Return the [x, y] coordinate for the center point of the cell that contains the specified text.  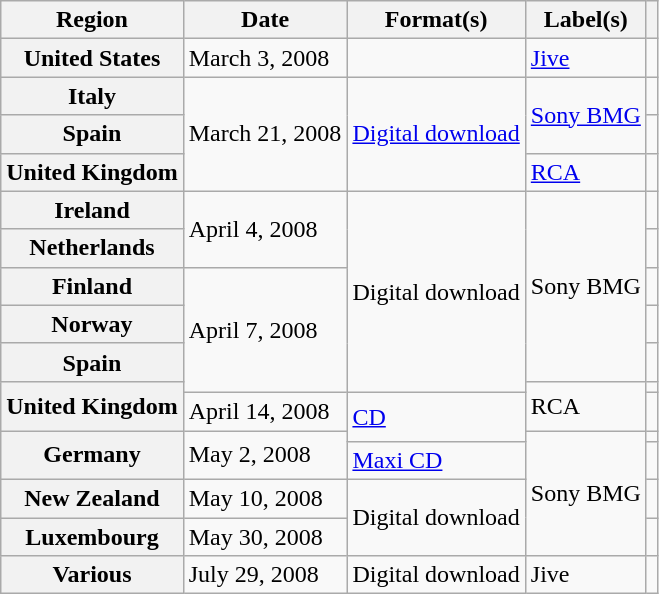
May 30, 2008 [265, 537]
April 4, 2008 [265, 229]
Date [265, 20]
July 29, 2008 [265, 575]
Label(s) [586, 20]
Various [92, 575]
Italy [92, 96]
Norway [92, 324]
Germany [92, 454]
May 10, 2008 [265, 499]
Maxi CD [436, 461]
April 14, 2008 [265, 411]
March 21, 2008 [265, 134]
April 7, 2008 [265, 330]
May 2, 2008 [265, 454]
Netherlands [92, 248]
March 3, 2008 [265, 58]
New Zealand [92, 499]
Luxembourg [92, 537]
Region [92, 20]
CD [436, 416]
United States [92, 58]
Ireland [92, 210]
Format(s) [436, 20]
Finland [92, 286]
